Search for the cell housing the specified text and yield its [x, y] center coordinate. 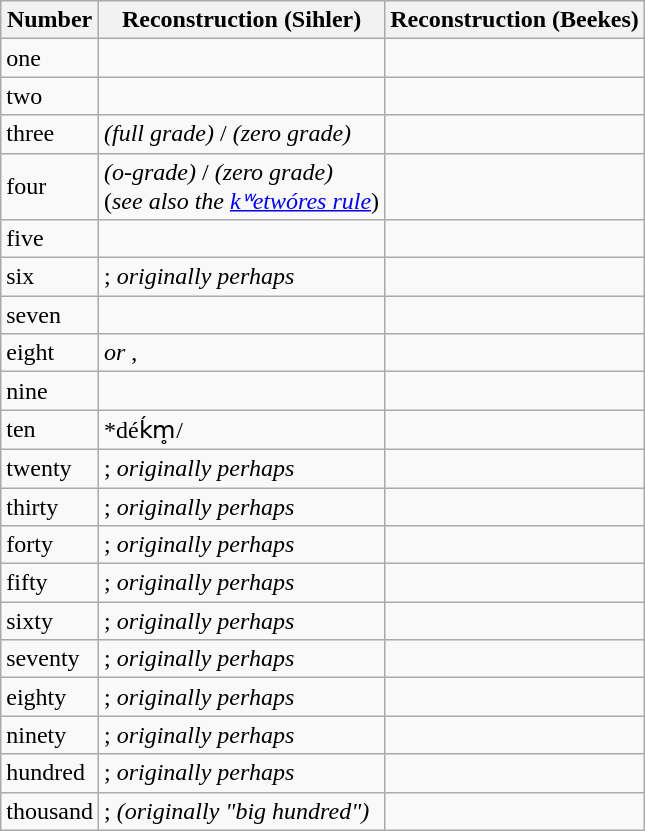
thousand [50, 811]
or , [241, 353]
*déḱm̥/ [241, 430]
; (originally "big hundred") [241, 811]
ten [50, 430]
six [50, 277]
seventy [50, 659]
Number [50, 20]
ninety [50, 735]
(o-grade) / (zero grade)(see also the kʷetwóres rule) [241, 186]
nine [50, 391]
three [50, 134]
Reconstruction (Sihler) [241, 20]
two [50, 96]
seven [50, 315]
hundred [50, 773]
four [50, 186]
one [50, 58]
sixty [50, 621]
five [50, 239]
fifty [50, 583]
forty [50, 545]
(full grade) / (zero grade) [241, 134]
thirty [50, 507]
eighty [50, 697]
Reconstruction (Beekes) [515, 20]
eight [50, 353]
twenty [50, 468]
